From the cell containing the given text, extract its center point as [X, Y] coordinate. 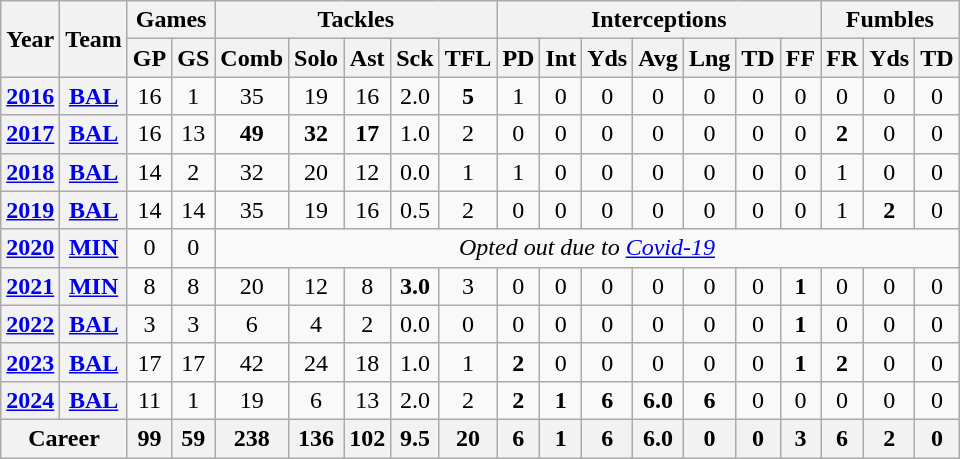
2024 [30, 400]
42 [252, 362]
FF [800, 58]
Sck [415, 58]
PD [518, 58]
GS [194, 58]
18 [368, 362]
5 [468, 96]
2019 [30, 210]
Opted out due to Covid-19 [587, 248]
238 [252, 438]
2021 [30, 286]
4 [316, 324]
Avg [658, 58]
Comb [252, 58]
Int [561, 58]
11 [149, 400]
Career [64, 438]
Tackles [356, 20]
FR [842, 58]
2022 [30, 324]
2020 [30, 248]
0.5 [415, 210]
GP [149, 58]
102 [368, 438]
49 [252, 134]
Solo [316, 58]
59 [194, 438]
Team [94, 39]
2016 [30, 96]
99 [149, 438]
2017 [30, 134]
Lng [709, 58]
Year [30, 39]
Games [170, 20]
Fumbles [890, 20]
2023 [30, 362]
3.0 [415, 286]
24 [316, 362]
9.5 [415, 438]
2018 [30, 172]
TFL [468, 58]
Ast [368, 58]
Interceptions [659, 20]
136 [316, 438]
